Return (x, y) of the center of cell containing provided text 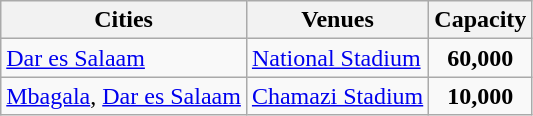
10,000 (480, 96)
Chamazi Stadium (337, 96)
60,000 (480, 58)
Cities (124, 20)
Dar es Salaam (124, 58)
Venues (337, 20)
Capacity (480, 20)
National Stadium (337, 58)
Mbagala, Dar es Salaam (124, 96)
